Identify which cell holds the provided text, then report its (X, Y) central coordinate. 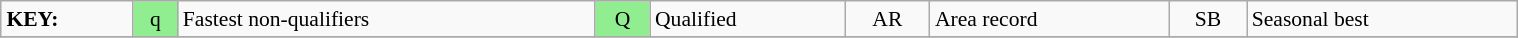
q (155, 19)
Q (622, 19)
SB (1208, 19)
Seasonal best (1382, 19)
AR (888, 19)
Qualified (748, 19)
Fastest non-qualifiers (387, 19)
Area record (1050, 19)
KEY: (67, 19)
